Identify which cell holds the provided text, then report its (X, Y) central coordinate. 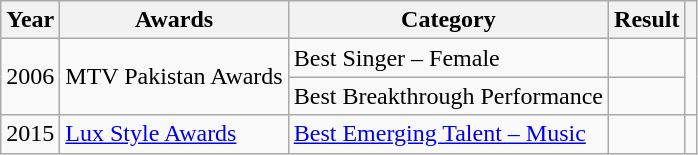
Best Singer – Female (448, 58)
2015 (30, 134)
2006 (30, 77)
Lux Style Awards (174, 134)
MTV Pakistan Awards (174, 77)
Year (30, 20)
Category (448, 20)
Result (647, 20)
Best Emerging Talent – Music (448, 134)
Awards (174, 20)
Best Breakthrough Performance (448, 96)
